Capture the cell that displays the provided text and extract its (x, y) central coordinate. 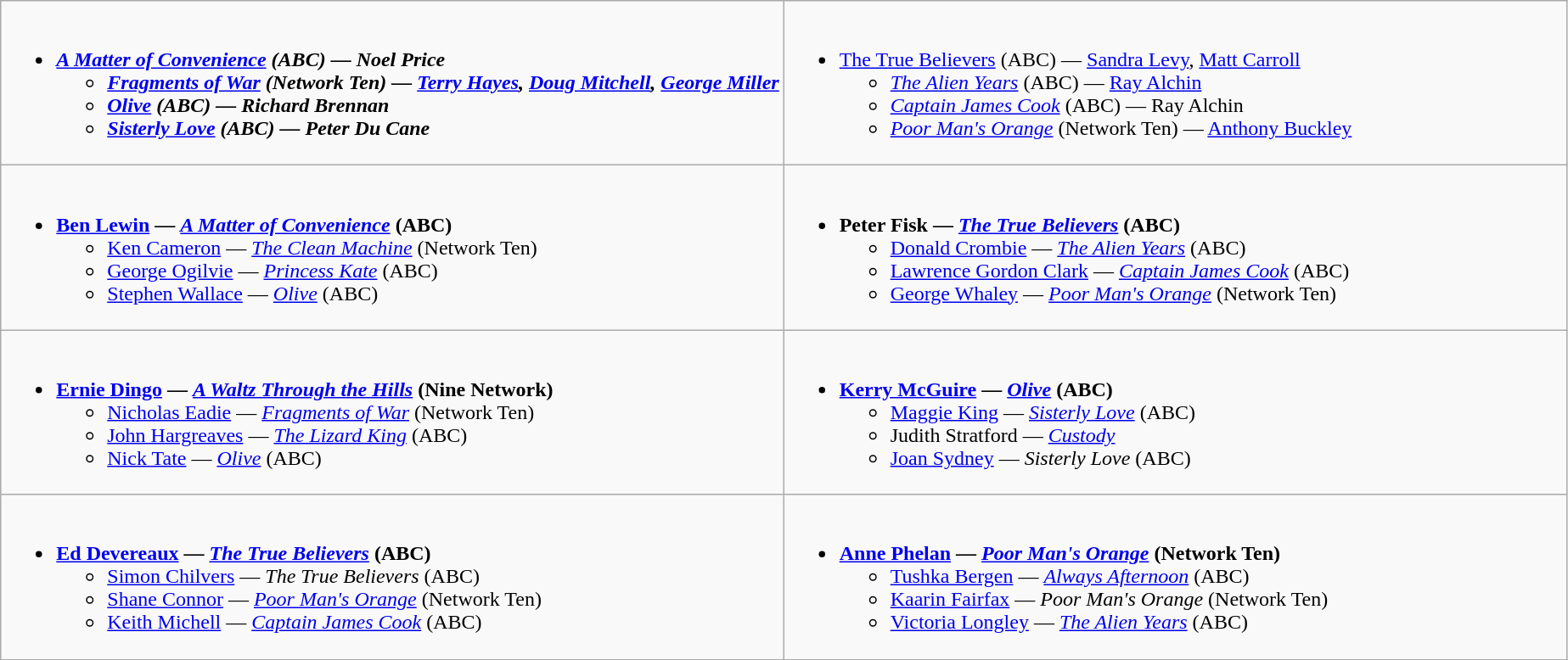
Kerry McGuire — Olive (ABC)Maggie King — Sisterly Love (ABC)Judith Stratford — CustodyJoan Sydney — Sisterly Love (ABC) (1175, 412)
